Output the [X, Y] coordinate of the center of the cell containing the given text.  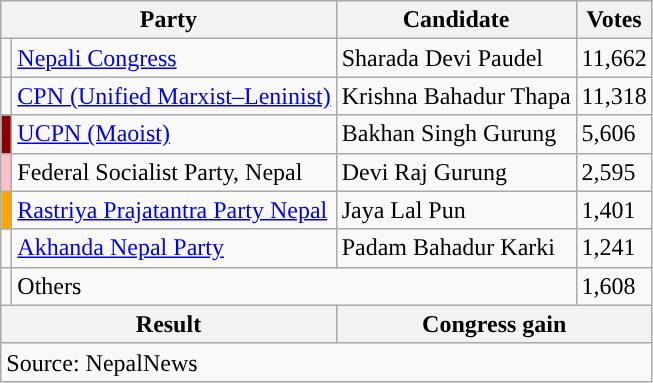
5,606 [614, 134]
11,662 [614, 58]
Sharada Devi Paudel [456, 58]
Devi Raj Gurung [456, 172]
Federal Socialist Party, Nepal [174, 172]
11,318 [614, 96]
1,241 [614, 248]
Nepali Congress [174, 58]
Source: NepalNews [326, 362]
Akhanda Nepal Party [174, 248]
Others [294, 286]
Congress gain [494, 324]
UCPN (Maoist) [174, 134]
Party [168, 20]
2,595 [614, 172]
Result [168, 324]
CPN (Unified Marxist–Leninist) [174, 96]
Votes [614, 20]
Bakhan Singh Gurung [456, 134]
Rastriya Prajatantra Party Nepal [174, 210]
Krishna Bahadur Thapa [456, 96]
Jaya Lal Pun [456, 210]
1,401 [614, 210]
Candidate [456, 20]
Padam Bahadur Karki [456, 248]
1,608 [614, 286]
